From the cell containing the given text, extract its center point as (X, Y) coordinate. 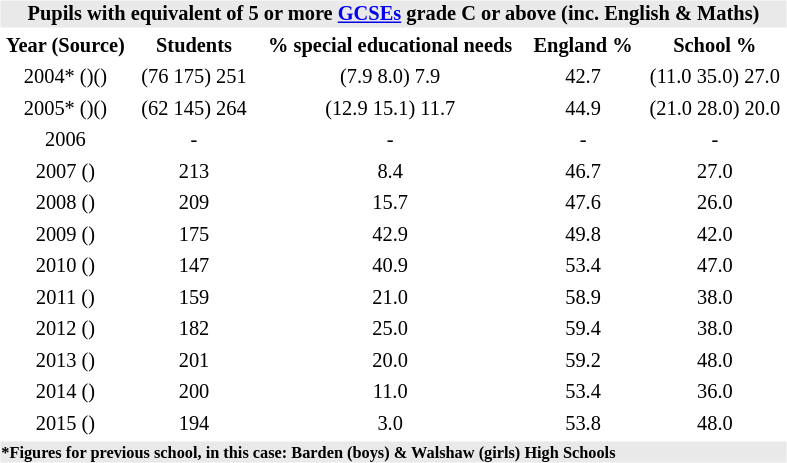
2013 () (66, 360)
59.4 (583, 330)
27.0 (715, 172)
11.0 (390, 392)
47.0 (715, 266)
59.2 (583, 360)
36.0 (715, 392)
2007 () (66, 172)
44.9 (583, 108)
(21.0 28.0) 20.0 (715, 108)
209 (194, 204)
2011 () (66, 298)
2014 () (66, 392)
53.8 (583, 424)
42.0 (715, 234)
Year (Source) (66, 46)
46.7 (583, 172)
(76 175) 251 (194, 78)
20.0 (390, 360)
2009 () (66, 234)
15.7 (390, 204)
159 (194, 298)
Pupils with equivalent of 5 or more GCSEs grade C or above (inc. English & Maths) (394, 14)
26.0 (715, 204)
(12.9 15.1) 11.7 (390, 108)
% special educational needs (390, 46)
2005* ()() (66, 108)
2004* ()() (66, 78)
2010 () (66, 266)
147 (194, 266)
47.6 (583, 204)
Students (194, 46)
2015 () (66, 424)
8.4 (390, 172)
42.9 (390, 234)
21.0 (390, 298)
2008 () (66, 204)
England % (583, 46)
213 (194, 172)
175 (194, 234)
(11.0 35.0) 27.0 (715, 78)
2006 (66, 140)
201 (194, 360)
School % (715, 46)
(7.9 8.0) 7.9 (390, 78)
49.8 (583, 234)
200 (194, 392)
182 (194, 330)
194 (194, 424)
3.0 (390, 424)
25.0 (390, 330)
2012 () (66, 330)
42.7 (583, 78)
(62 145) 264 (194, 108)
58.9 (583, 298)
*Figures for previous school, in this case: Barden (boys) & Walshaw (girls) High Schools (394, 452)
40.9 (390, 266)
